Identify which cell holds the provided text, then report its (x, y) central coordinate. 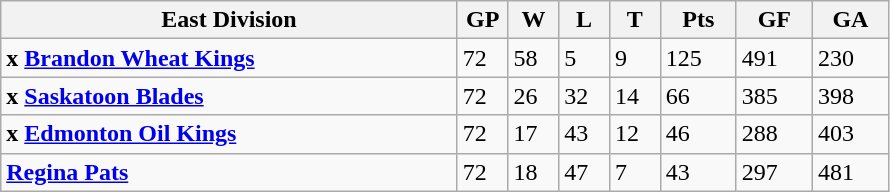
12 (634, 134)
x Saskatoon Blades (230, 96)
GA (850, 20)
14 (634, 96)
East Division (230, 20)
Regina Pats (230, 172)
385 (774, 96)
66 (698, 96)
7 (634, 172)
297 (774, 172)
Pts (698, 20)
403 (850, 134)
GF (774, 20)
T (634, 20)
17 (534, 134)
125 (698, 58)
288 (774, 134)
46 (698, 134)
481 (850, 172)
47 (584, 172)
58 (534, 58)
L (584, 20)
398 (850, 96)
W (534, 20)
230 (850, 58)
491 (774, 58)
18 (534, 172)
GP (482, 20)
x Edmonton Oil Kings (230, 134)
32 (584, 96)
5 (584, 58)
26 (534, 96)
9 (634, 58)
x Brandon Wheat Kings (230, 58)
